Extract the [x, y] coordinate from the center of the cell holding the provided text.  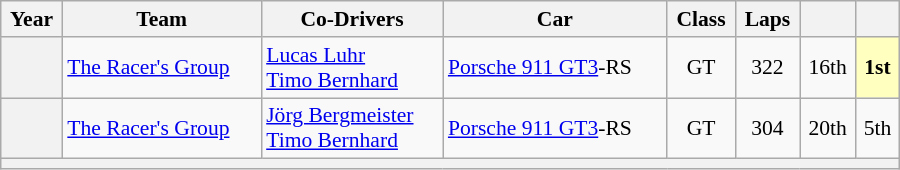
Team [162, 19]
16th [828, 68]
Car [555, 19]
Lucas Luhr Timo Bernhard [352, 68]
20th [828, 128]
Jörg Bergmeister Timo Bernhard [352, 128]
304 [767, 128]
Year [32, 19]
5th [878, 128]
322 [767, 68]
Laps [767, 19]
Co-Drivers [352, 19]
Class [701, 19]
1st [878, 68]
